Search for the cell housing the specified text and yield its [x, y] center coordinate. 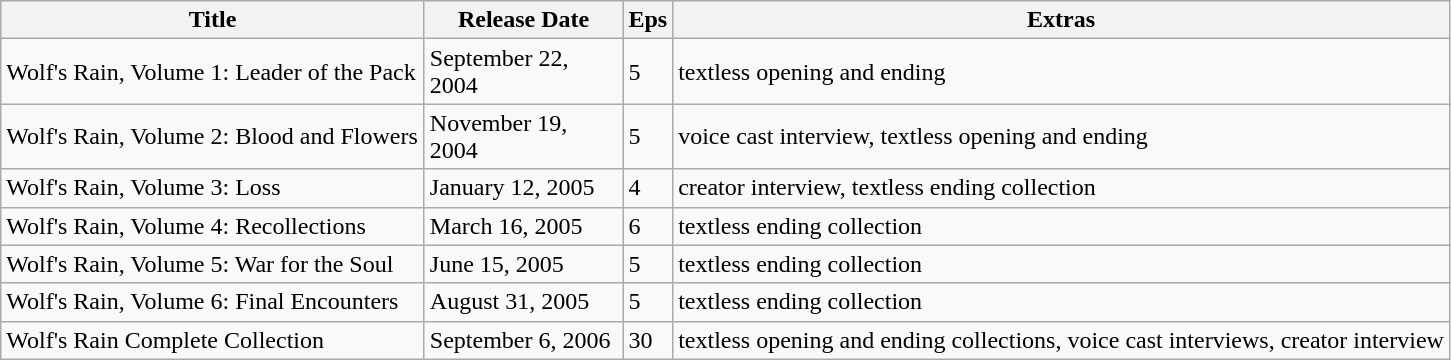
Wolf's Rain, Volume 6: Final Encounters [213, 302]
creator interview, textless ending collection [1062, 188]
Wolf's Rain, Volume 2: Blood and Flowers [213, 136]
Wolf's Rain Complete Collection [213, 340]
Wolf's Rain, Volume 1: Leader of the Pack [213, 72]
textless opening and ending collections, voice cast interviews, creator interview [1062, 340]
Title [213, 20]
Wolf's Rain, Volume 3: Loss [213, 188]
November 19, 2004 [524, 136]
6 [648, 226]
March 16, 2005 [524, 226]
voice cast interview, textless opening and ending [1062, 136]
4 [648, 188]
June 15, 2005 [524, 264]
September 22, 2004 [524, 72]
Eps [648, 20]
30 [648, 340]
Wolf's Rain, Volume 5: War for the Soul [213, 264]
textless opening and ending [1062, 72]
August 31, 2005 [524, 302]
September 6, 2006 [524, 340]
Extras [1062, 20]
Release Date [524, 20]
Wolf's Rain, Volume 4: Recollections [213, 226]
January 12, 2005 [524, 188]
